Return [X, Y] of the center of cell containing provided text 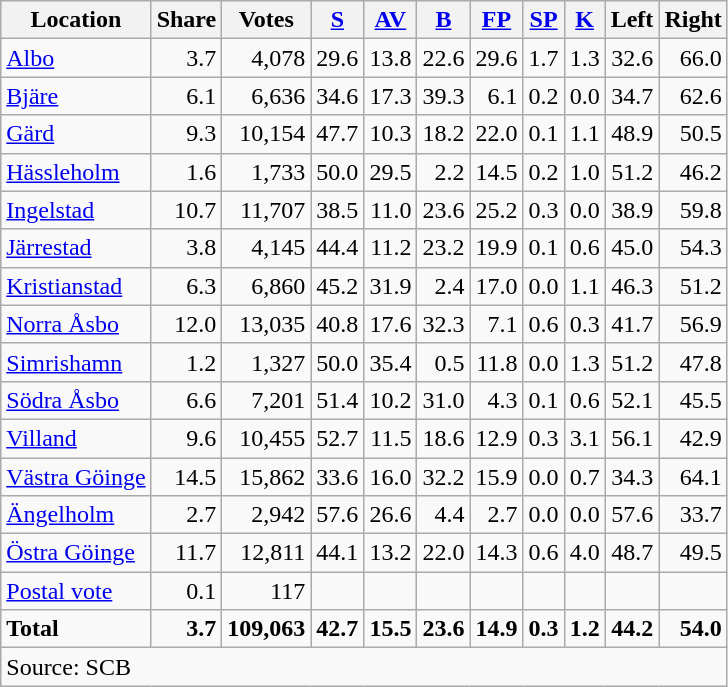
1.6 [186, 172]
Ingelstad [76, 210]
45.2 [338, 286]
50.5 [693, 134]
18.6 [444, 438]
23.2 [444, 248]
34.7 [632, 96]
44.4 [338, 248]
33.7 [693, 515]
1.7 [544, 58]
Albo [76, 58]
2.4 [444, 286]
17.6 [390, 324]
2,942 [266, 515]
34.3 [632, 477]
3.1 [584, 438]
25.2 [496, 210]
41.7 [632, 324]
10,154 [266, 134]
4.3 [496, 400]
54.3 [693, 248]
10,455 [266, 438]
52.7 [338, 438]
51.4 [338, 400]
117 [266, 591]
11.0 [390, 210]
Bjäre [76, 96]
12,811 [266, 553]
11,707 [266, 210]
14.9 [496, 629]
FP [496, 20]
4.0 [584, 553]
45.5 [693, 400]
Votes [266, 20]
Gärd [76, 134]
45.0 [632, 248]
0.7 [584, 477]
15,862 [266, 477]
48.7 [632, 553]
32.2 [444, 477]
44.1 [338, 553]
6.3 [186, 286]
2.2 [444, 172]
Kristianstad [76, 286]
Left [632, 20]
6,860 [266, 286]
48.9 [632, 134]
46.3 [632, 286]
44.2 [632, 629]
12.0 [186, 324]
AV [390, 20]
18.2 [444, 134]
47.7 [338, 134]
4,078 [266, 58]
10.2 [390, 400]
10.3 [390, 134]
Source: SCB [364, 667]
11.5 [390, 438]
17.3 [390, 96]
12.9 [496, 438]
0.5 [444, 362]
62.6 [693, 96]
49.5 [693, 553]
S [338, 20]
Right [693, 20]
Västra Göinge [76, 477]
SP [544, 20]
1,733 [266, 172]
4.4 [444, 515]
1.0 [584, 172]
47.8 [693, 362]
10.7 [186, 210]
38.9 [632, 210]
34.6 [338, 96]
1,327 [266, 362]
109,063 [266, 629]
31.9 [390, 286]
Villand [76, 438]
15.5 [390, 629]
42.7 [338, 629]
46.2 [693, 172]
42.9 [693, 438]
Total [76, 629]
32.3 [444, 324]
13.8 [390, 58]
15.9 [496, 477]
13,035 [266, 324]
K [584, 20]
3.8 [186, 248]
32.6 [632, 58]
11.2 [390, 248]
Ängelholm [76, 515]
13.2 [390, 553]
26.6 [390, 515]
17.0 [496, 286]
7,201 [266, 400]
Simrishamn [76, 362]
33.6 [338, 477]
31.0 [444, 400]
35.4 [390, 362]
9.6 [186, 438]
Södra Åsbo [76, 400]
66.0 [693, 58]
Location [76, 20]
56.1 [632, 438]
7.1 [496, 324]
16.0 [390, 477]
22.6 [444, 58]
6.6 [186, 400]
6,636 [266, 96]
14.3 [496, 553]
Postal vote [76, 591]
Östra Göinge [76, 553]
40.8 [338, 324]
Norra Åsbo [76, 324]
9.3 [186, 134]
B [444, 20]
52.1 [632, 400]
19.9 [496, 248]
59.8 [693, 210]
64.1 [693, 477]
39.3 [444, 96]
11.8 [496, 362]
54.0 [693, 629]
Järrestad [76, 248]
4,145 [266, 248]
11.7 [186, 553]
38.5 [338, 210]
Share [186, 20]
29.5 [390, 172]
56.9 [693, 324]
Hässleholm [76, 172]
